Provide the (X, Y) coordinate of the cell's center where the given text is located.  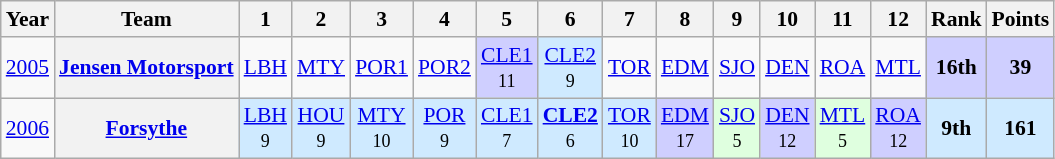
CLE111 (507, 68)
MTY (321, 68)
MTL (898, 68)
MTY10 (382, 128)
39 (1021, 68)
3 (382, 19)
EDM17 (685, 128)
LBH (266, 68)
4 (444, 19)
SJO5 (737, 128)
1 (266, 19)
9 (737, 19)
Team (146, 19)
TOR (630, 68)
12 (898, 19)
EDM (685, 68)
POR1 (382, 68)
POR2 (444, 68)
POR9 (444, 128)
ROA12 (898, 128)
TOR10 (630, 128)
2005 (28, 68)
CLE29 (570, 68)
161 (1021, 128)
SJO (737, 68)
Forsythe (146, 128)
11 (843, 19)
CLE17 (507, 128)
7 (630, 19)
CLE26 (570, 128)
2 (321, 19)
HOU9 (321, 128)
10 (787, 19)
5 (507, 19)
Jensen Motorsport (146, 68)
Rank (956, 19)
9th (956, 128)
6 (570, 19)
16th (956, 68)
MTL5 (843, 128)
8 (685, 19)
2006 (28, 128)
ROA (843, 68)
Year (28, 19)
DEN12 (787, 128)
LBH9 (266, 128)
Points (1021, 19)
DEN (787, 68)
